Detect which cell encompasses the target text, then output its [X, Y] center coordinate. 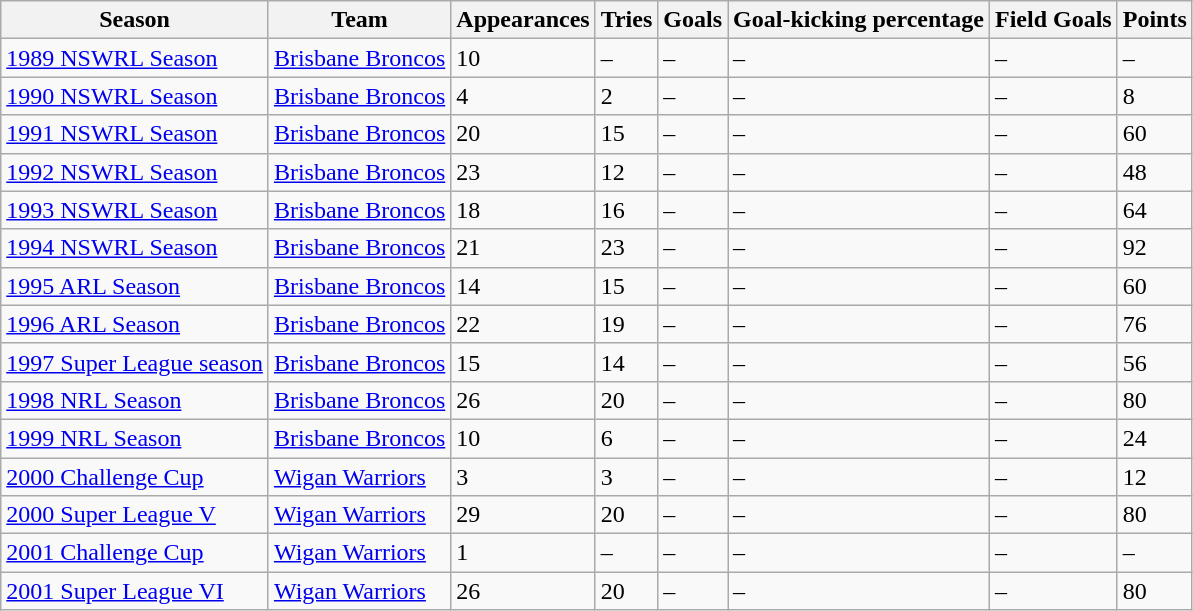
56 [1154, 362]
1999 NRL Season [135, 438]
Goal-kicking percentage [859, 20]
2001 Challenge Cup [135, 553]
Points [1154, 20]
2000 Challenge Cup [135, 477]
6 [626, 438]
Tries [626, 20]
Appearances [523, 20]
8 [1154, 96]
1989 NSWRL Season [135, 58]
2000 Super League V [135, 515]
1995 ARL Season [135, 286]
64 [1154, 210]
1993 NSWRL Season [135, 210]
22 [523, 324]
1996 ARL Season [135, 324]
1994 NSWRL Season [135, 248]
16 [626, 210]
1992 NSWRL Season [135, 172]
92 [1154, 248]
Team [359, 20]
1991 NSWRL Season [135, 134]
Goals [693, 20]
2001 Super League VI [135, 591]
4 [523, 96]
48 [1154, 172]
Season [135, 20]
19 [626, 324]
1997 Super League season [135, 362]
29 [523, 515]
1990 NSWRL Season [135, 96]
24 [1154, 438]
2 [626, 96]
76 [1154, 324]
21 [523, 248]
1998 NRL Season [135, 400]
18 [523, 210]
Field Goals [1053, 20]
1 [523, 553]
